For the text-containing cell, return its midpoint in (X, Y) coordinate format. 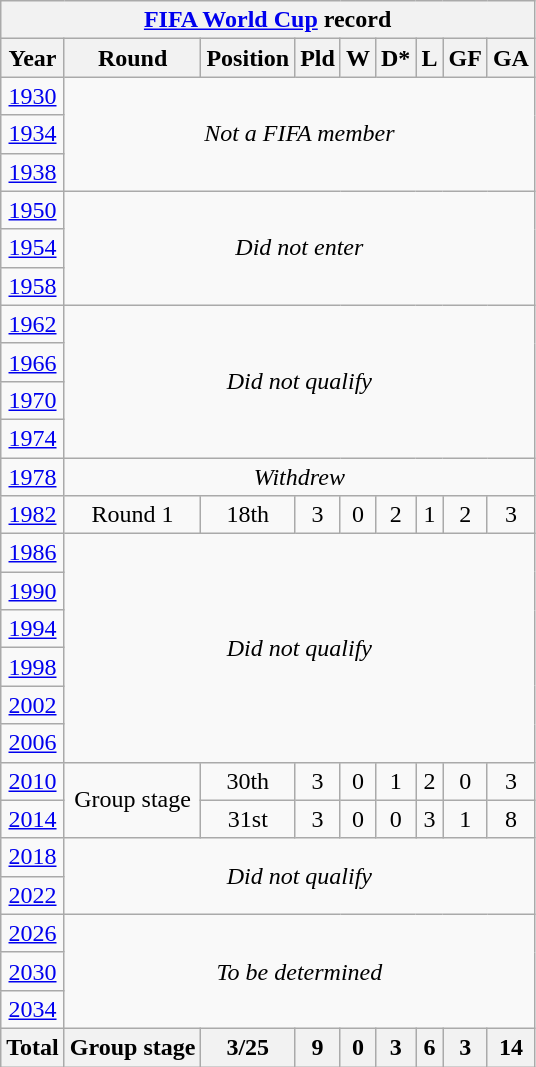
2002 (33, 705)
W (358, 58)
GF (465, 58)
1970 (33, 400)
GA (510, 58)
D* (395, 58)
8 (510, 819)
14 (510, 1047)
3/25 (248, 1047)
2026 (33, 933)
2018 (33, 857)
1998 (33, 667)
1950 (33, 210)
6 (430, 1047)
2010 (33, 781)
1990 (33, 591)
1994 (33, 629)
1974 (33, 438)
Did not enter (299, 248)
Not a FIFA member (299, 134)
To be determined (299, 971)
Withdrew (299, 477)
9 (318, 1047)
1938 (33, 172)
Position (248, 58)
L (430, 58)
Total (33, 1047)
2034 (33, 1009)
1958 (33, 286)
2006 (33, 743)
1978 (33, 477)
1966 (33, 362)
31st (248, 819)
1982 (33, 515)
30th (248, 781)
Year (33, 58)
Pld (318, 58)
18th (248, 515)
Round (132, 58)
1986 (33, 553)
1930 (33, 96)
1954 (33, 248)
2022 (33, 895)
1934 (33, 134)
FIFA World Cup record (268, 20)
2030 (33, 971)
2014 (33, 819)
Round 1 (132, 515)
1962 (33, 324)
